Find where the given text appears and provide that cell's center as (X, Y) coordinate. 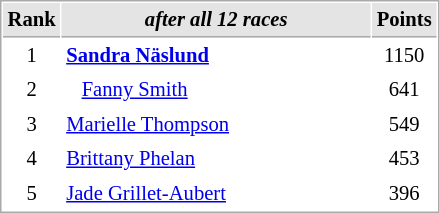
549 (404, 124)
3 (32, 124)
Jade Grillet-Aubert (216, 194)
4 (32, 158)
Marielle Thompson (216, 124)
1 (32, 56)
5 (32, 194)
Brittany Phelan (216, 158)
396 (404, 194)
after all 12 races (216, 20)
Fanny Smith (216, 90)
Rank (32, 20)
641 (404, 90)
453 (404, 158)
Points (404, 20)
1150 (404, 56)
2 (32, 90)
Sandra Näslund (216, 56)
